Detect which cell encompasses the target text, then output its (X, Y) center coordinate. 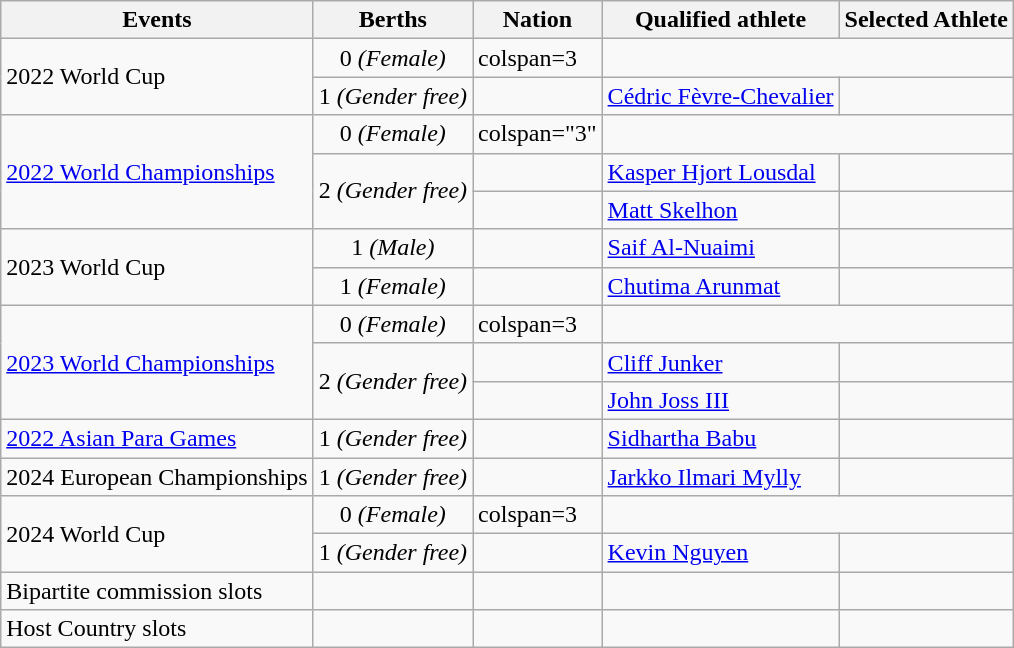
Events (157, 20)
Cédric Fèvre-Chevalier (720, 96)
1 (Female) (392, 286)
2024 European Championships (157, 477)
Jarkko Ilmari Mylly (720, 477)
2024 World Cup (157, 534)
Qualified athlete (720, 20)
Selected Athlete (926, 20)
Cliff Junker (720, 362)
Kevin Nguyen (720, 553)
John Joss III (720, 400)
Host Country slots (157, 629)
Kasper Hjort Lousdal (720, 172)
Chutima Arunmat (720, 286)
Matt Skelhon (720, 210)
Nation (538, 20)
2022 World Cup (157, 77)
Bipartite commission slots (157, 591)
2022 Asian Para Games (157, 438)
2022 World Championships (157, 172)
colspan="3" (538, 134)
Saif Al-Nuaimi (720, 248)
Sidhartha Babu (720, 438)
1 (Male) (392, 248)
2023 World Cup (157, 267)
2023 World Championships (157, 362)
Berths (392, 20)
